Return the (X, Y) coordinate for the center point of the cell that contains the specified text.  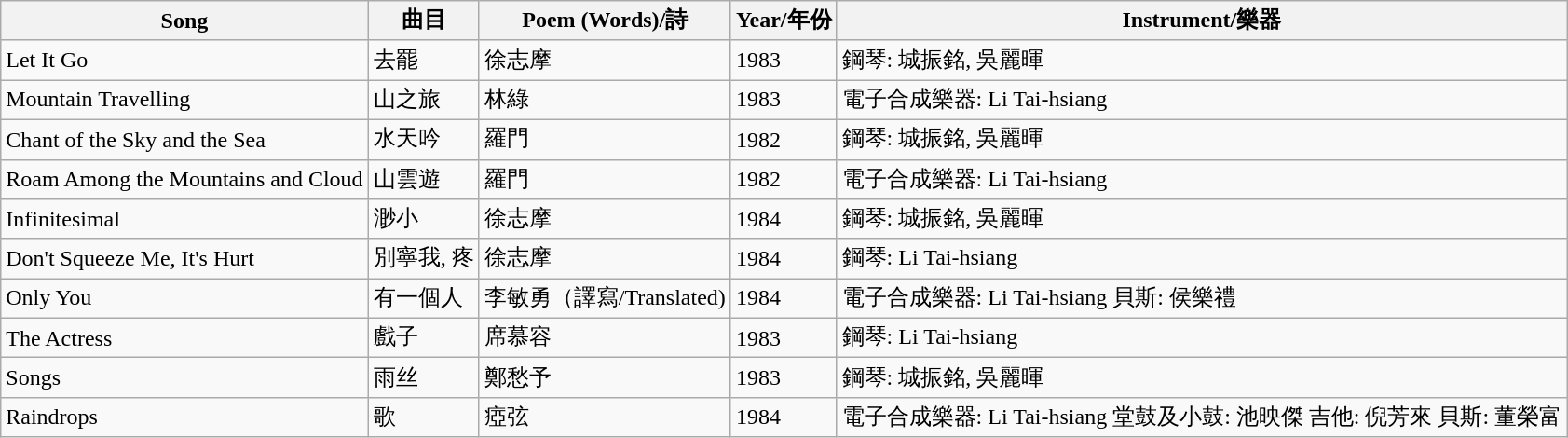
李敏勇（譯寫/Translated) (605, 298)
Let It Go (184, 60)
鄭愁予 (605, 378)
Raindrops (184, 417)
Instrument/樂器 (1202, 21)
戲子 (423, 337)
席慕容 (605, 337)
去罷 (423, 60)
渺小 (423, 220)
Mountain Travelling (184, 101)
Song (184, 21)
Chant of the Sky and the Sea (184, 140)
Infinitesimal (184, 220)
林綠 (605, 101)
Don't Squeeze Me, It's Hurt (184, 259)
The Actress (184, 337)
電子合成樂器: Li Tai-hsiang 貝斯: 侯樂禮 (1202, 298)
雨丝 (423, 378)
Poem (Words)/詩 (605, 21)
水天吟 (423, 140)
山雲遊 (423, 179)
電子合成樂器: Li Tai-hsiang 堂鼓及小鼓: 池映傑 吉他: 倪芳來 貝斯: 董榮富 (1202, 417)
有一個人 (423, 298)
Year/年份 (784, 21)
曲目 (423, 21)
Roam Among the Mountains and Cloud (184, 179)
山之旅 (423, 101)
瘂弦 (605, 417)
歌 (423, 417)
Only You (184, 298)
別寧我, 疼 (423, 259)
Songs (184, 378)
